Search for the cell housing the specified text and yield its (x, y) center coordinate. 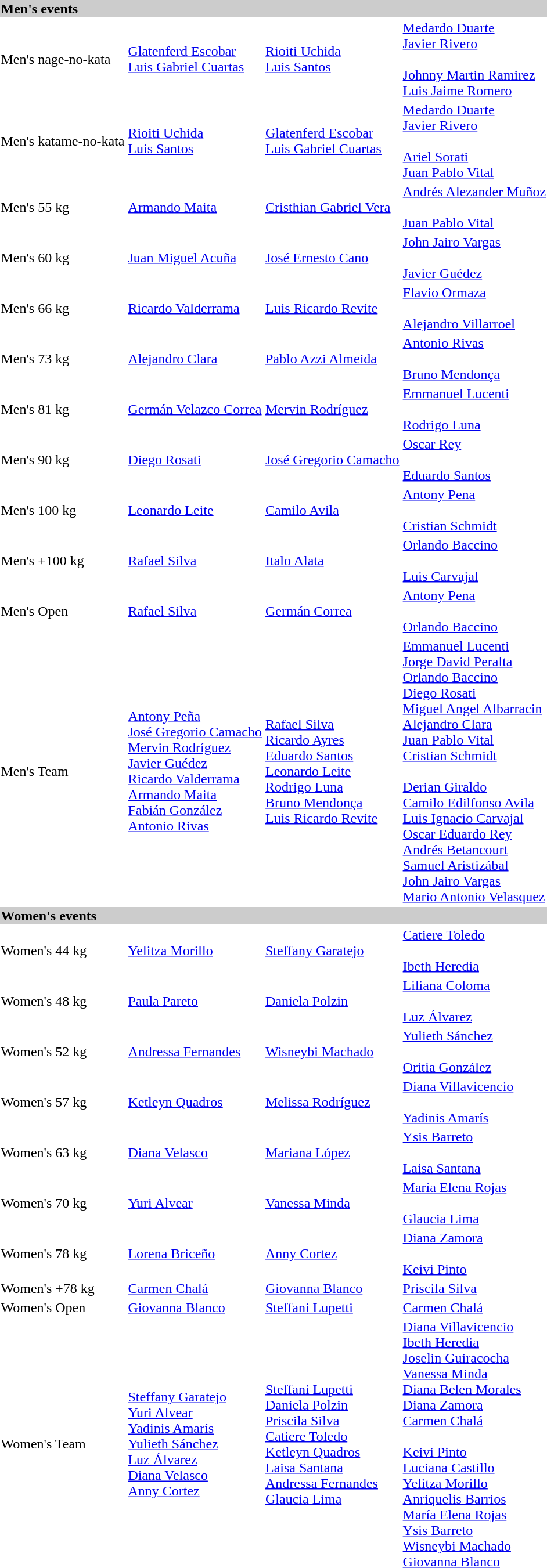
Lorena Briceño (195, 1253)
Catiere ToledoIbeth Heredia (474, 951)
Ketleyn Quadros (195, 1102)
Men's 66 kg (63, 308)
Andressa Fernandes (195, 1052)
Flavio OrmazaAlejandro Villarroel (474, 308)
Men's 81 kg (63, 409)
Mervin Rodríguez (333, 409)
Armando Maita (195, 207)
Orlando BaccinoLuis Carvajal (474, 561)
Women's 78 kg (63, 1253)
John Jairo VargasJavier Guédez (474, 258)
Men's Open (63, 611)
Germán Velazco Correa (195, 409)
Steffani Lupetti (333, 1307)
Women's 70 kg (63, 1203)
Diana ZamoraKeivi Pinto (474, 1253)
Yelitza Morillo (195, 951)
Luis Ricardo Revite (333, 308)
Antony PeñaJosé Gregorio CamachoMervin RodríguezJavier GuédezRicardo ValderramaArmando MaitaFabián GonzálezAntonio Rivas (195, 771)
Women's 44 kg (63, 951)
Men's nage-no-kata (63, 59)
Women's events (273, 916)
Mariana López (333, 1152)
Men's 100 kg (63, 510)
Camilo Avila (333, 510)
Leonardo Leite (195, 510)
Wisneybi Machado (333, 1052)
Medardo DuarteJavier RiveroJohnny Martin RamirezLuis Jaime Romero (474, 59)
Oscar ReyEduardo Santos (474, 460)
Paula Pareto (195, 1001)
Men's 55 kg (63, 207)
Priscila Silva (474, 1288)
Women's 48 kg (63, 1001)
Diego Rosati (195, 460)
Women's 57 kg (63, 1102)
Men's 60 kg (63, 258)
Ricardo Valderrama (195, 308)
Rafael SilvaRicardo AyresEduardo SantosLeonardo LeiteRodrigo LunaBruno MendonçaLuis Ricardo Revite (333, 771)
Vanessa Minda (333, 1203)
Antonio RivasBruno Mendonça (474, 359)
Medardo DuarteJavier RiveroAriel SoratiJuan Pablo Vital (474, 141)
María Elena RojasGlaucia Lima (474, 1203)
Juan Miguel Acuña (195, 258)
Daniela Polzin (333, 1001)
Italo Alata (333, 561)
Melissa Rodríguez (333, 1102)
Men's 73 kg (63, 359)
Antony PenaCristian Schmidt (474, 510)
Yulieth SánchezOritia González (474, 1052)
José Ernesto Cano (333, 258)
Men's katame-no-kata (63, 141)
Pablo Azzi Almeida (333, 359)
Andrés Alezander MuñozJuan Pablo Vital (474, 207)
Women's Open (63, 1307)
Yuri Alvear (195, 1203)
Ysis BarretoLaisa Santana (474, 1152)
Germán Correa (333, 611)
Women's +78 kg (63, 1288)
Antony PenaOrlando Baccino (474, 611)
Alejandro Clara (195, 359)
Steffany Garatejo (333, 951)
Cristhian Gabriel Vera (333, 207)
Men's events (273, 9)
Women's 52 kg (63, 1052)
Women's 63 kg (63, 1152)
Diana VillavicencioYadinis Amarís (474, 1102)
Anny Cortez (333, 1253)
Liliana ColomaLuz Álvarez (474, 1001)
Men's Team (63, 771)
Men's 90 kg (63, 460)
Men's +100 kg (63, 561)
Diana Velasco (195, 1152)
José Gregorio Camacho (333, 460)
Emmanuel LucentiRodrigo Luna (474, 409)
